Detect which cell encompasses the target text, then output its (X, Y) center coordinate. 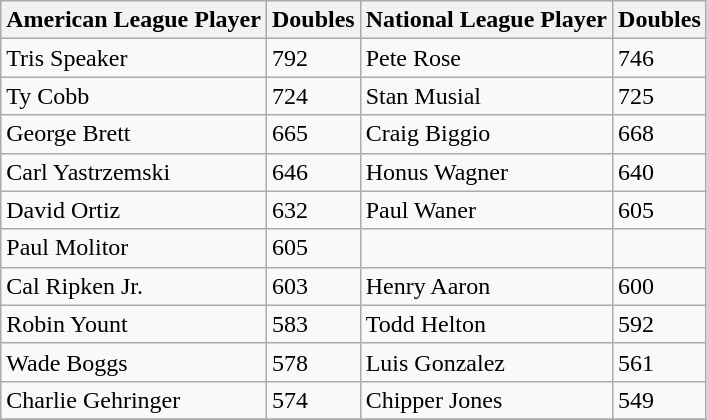
Honus Wagner (486, 172)
665 (313, 134)
549 (660, 400)
640 (660, 172)
National League Player (486, 20)
Luis Gonzalez (486, 362)
792 (313, 58)
600 (660, 286)
632 (313, 210)
668 (660, 134)
583 (313, 324)
561 (660, 362)
Paul Molitor (134, 248)
592 (660, 324)
Stan Musial (486, 96)
David Ortiz (134, 210)
Tris Speaker (134, 58)
George Brett (134, 134)
603 (313, 286)
Todd Helton (486, 324)
Craig Biggio (486, 134)
Henry Aaron (486, 286)
Wade Boggs (134, 362)
Ty Cobb (134, 96)
Pete Rose (486, 58)
Chipper Jones (486, 400)
Robin Yount (134, 324)
724 (313, 96)
646 (313, 172)
Paul Waner (486, 210)
574 (313, 400)
746 (660, 58)
Cal Ripken Jr. (134, 286)
725 (660, 96)
American League Player (134, 20)
578 (313, 362)
Charlie Gehringer (134, 400)
Carl Yastrzemski (134, 172)
